Identify which cell holds the provided text, then report its [X, Y] central coordinate. 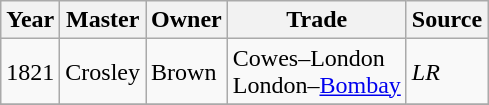
1821 [30, 72]
Trade [316, 20]
Master [103, 20]
LR [446, 72]
Brown [187, 72]
Year [30, 20]
Crosley [103, 72]
Owner [187, 20]
Cowes–LondonLondon–Bombay [316, 72]
Source [446, 20]
